Capture the cell that displays the provided text and extract its [x, y] central coordinate. 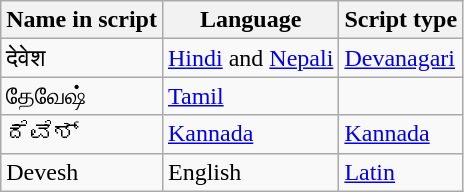
Name in script [82, 20]
தேவேஷ் [82, 96]
Latin [401, 172]
Devanagari [401, 58]
Devesh [82, 172]
Tamil [250, 96]
ದೆವೆಶ್ [82, 134]
Language [250, 20]
Script type [401, 20]
English [250, 172]
Hindi and Nepali [250, 58]
देवेश [82, 58]
